Provide the [X, Y] coordinate of the cell's center where the given text is located.  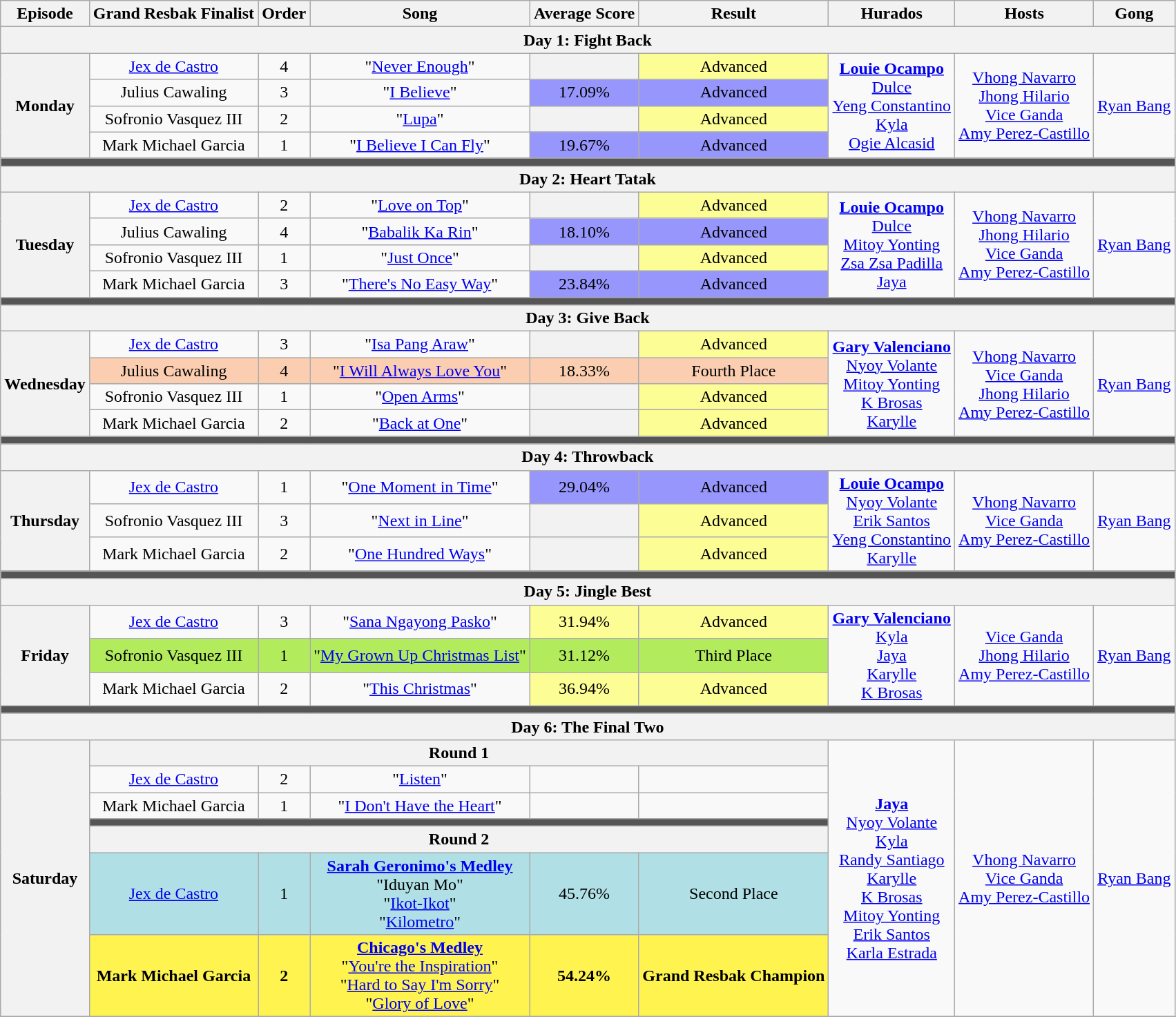
Tuesday [45, 244]
18.33% [584, 371]
Order [285, 14]
Round 2 [459, 840]
Grand Resbak Finalist [173, 14]
18.10% [584, 231]
Episode [45, 14]
23.84% [584, 284]
"Isa Pang Araw" [420, 345]
"Lupa" [420, 119]
Friday [45, 655]
Gary ValencianoNyoy VolanteMitoy YontingK BrosasKarylle [892, 384]
17.09% [584, 93]
"Love on Top" [420, 205]
"This Christmas" [420, 689]
"I Believe I Can Fly" [420, 145]
"Sana Ngayong Pasko" [420, 621]
Vice GandaJhong HilarioAmy Perez-Castillo [1025, 655]
"Next in Line" [420, 521]
Fourth Place [733, 371]
"Back at One" [420, 423]
Monday [45, 106]
"I Don't Have the Heart" [420, 806]
"Babalik Ka Rin" [420, 231]
31.12% [584, 656]
Chicago's Medley"You're the Inspiration""Hard to Say I'm Sorry""Glory of Love" [420, 976]
29.04% [584, 487]
Sarah Geronimo's Medley"Iduyan Mo""Ikot-Ikot""Kilometro" [420, 893]
"My Grown Up Christmas List" [420, 656]
Song [420, 14]
19.67% [584, 145]
Day 4: Throwback [588, 457]
"I Will Always Love You" [420, 371]
"Listen" [420, 779]
Average Score [584, 14]
Grand Resbak Champion [733, 976]
"One Hundred Ways" [420, 554]
Vhong NavarroVice GandaJhong HilarioAmy Perez-Castillo [1025, 384]
Gong [1134, 14]
Round 1 [459, 753]
Second Place [733, 893]
"I Believe" [420, 93]
"There's No Easy Way" [420, 284]
Saturday [45, 878]
Result [733, 14]
Louie OcampoDulceYeng ConstantinoKylaOgie Alcasid [892, 106]
Day 1: Fight Back [588, 40]
36.94% [584, 689]
Day 3: Give Back [588, 318]
JayaNyoy VolanteKylaRandy SantiagoKarylleK BrosasMitoy YontingErik SantosKarla Estrada [892, 878]
"Never Enough" [420, 66]
Thursday [45, 521]
Gary ValencianoKylaJayaKarylleK Brosas [892, 655]
Hurados [892, 14]
Louie OcampoNyoy VolanteErik SantosYeng ConstantinoKarylle [892, 521]
45.76% [584, 893]
"One Moment in Time" [420, 487]
Day 6: The Final Two [588, 726]
Day 2: Heart Tatak [588, 179]
Hosts [1025, 14]
54.24% [584, 976]
Louie OcampoDulceMitoy YontingZsa Zsa PadillaJaya [892, 244]
"Just Once" [420, 258]
Wednesday [45, 384]
31.94% [584, 621]
"Open Arms" [420, 397]
Day 5: Jingle Best [588, 592]
Third Place [733, 656]
